Find where the given text appears and provide that cell's center as (X, Y) coordinate. 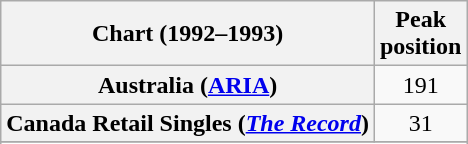
Canada Retail Singles (The Record) (188, 123)
Chart (1992–1993) (188, 34)
31 (420, 123)
Australia (ARIA) (188, 85)
191 (420, 85)
Peakposition (420, 34)
